Find where the given text appears and provide that cell's center as [X, Y] coordinate. 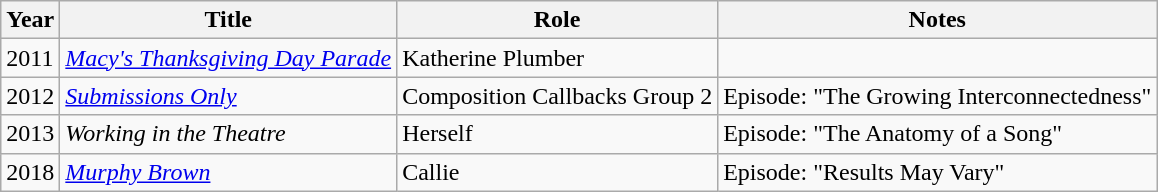
2013 [30, 134]
Herself [558, 134]
Composition Callbacks Group 2 [558, 96]
Katherine Plumber [558, 58]
Murphy Brown [228, 172]
2011 [30, 58]
Macy's Thanksgiving Day Parade [228, 58]
Callie [558, 172]
Episode: "Results May Vary" [938, 172]
Working in the Theatre [228, 134]
Notes [938, 20]
2018 [30, 172]
2012 [30, 96]
Episode: "The Growing Interconnectedness" [938, 96]
Year [30, 20]
Role [558, 20]
Title [228, 20]
Episode: "The Anatomy of a Song" [938, 134]
Submissions Only [228, 96]
